Return the (X, Y) coordinate for the center point of the cell that contains the specified text.  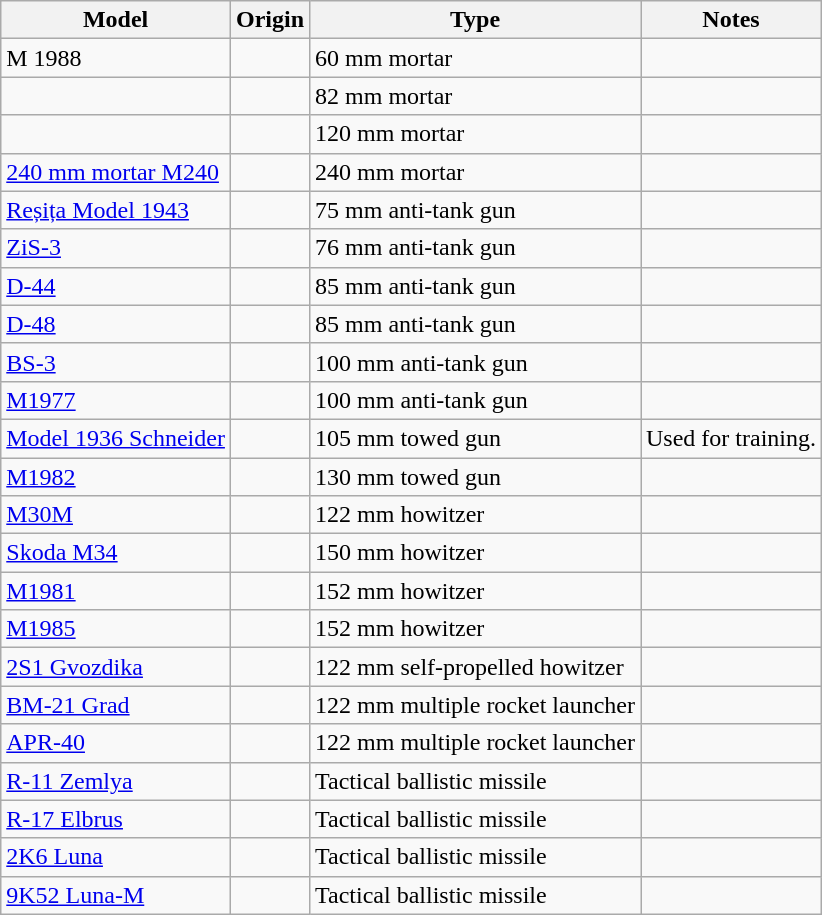
R-11 Zemlya (116, 781)
Reșița Model 1943 (116, 210)
D-48 (116, 324)
Type (476, 20)
M30M (116, 515)
M1985 (116, 629)
D-44 (116, 286)
ZiS-3 (116, 248)
240 mm mortar (476, 172)
82 mm mortar (476, 96)
APR-40 (116, 743)
150 mm howitzer (476, 553)
Used for training. (730, 438)
R-17 Elbrus (116, 819)
Model 1936 Schneider (116, 438)
BM-21 Grad (116, 705)
BS-3 (116, 362)
Notes (730, 20)
76 mm anti-tank gun (476, 248)
122 mm self-propelled howitzer (476, 667)
75 mm anti-tank gun (476, 210)
Model (116, 20)
M1977 (116, 400)
9K52 Luna-M (116, 895)
M1982 (116, 477)
2S1 Gvozdika (116, 667)
130 mm towed gun (476, 477)
M1981 (116, 591)
M 1988 (116, 58)
60 mm mortar (476, 58)
Origin (270, 20)
Skoda M34 (116, 553)
120 mm mortar (476, 134)
240 mm mortar M240 (116, 172)
105 mm towed gun (476, 438)
2K6 Luna (116, 857)
122 mm howitzer (476, 515)
